Return [X, Y] of the center of cell containing provided text 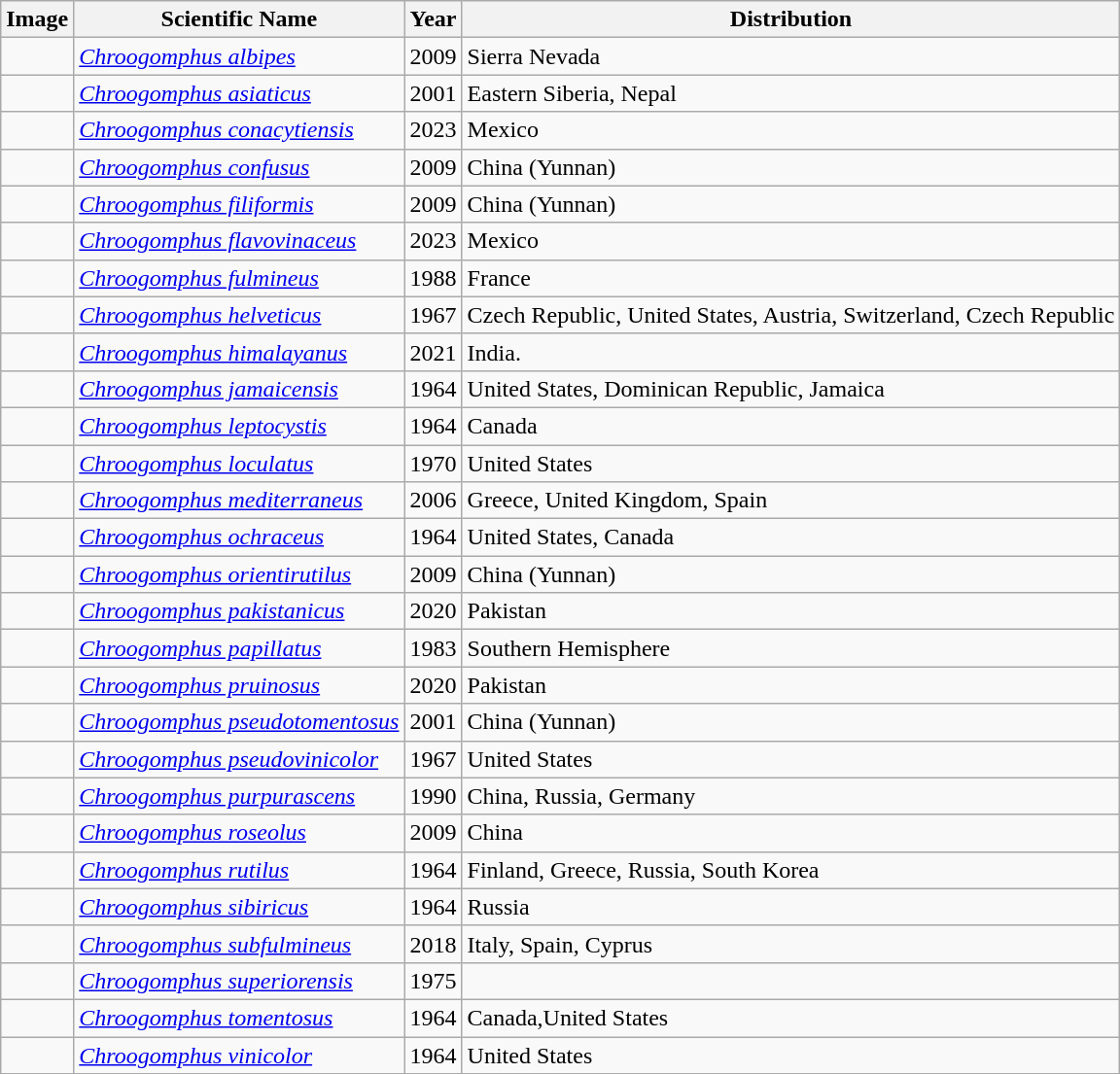
Chroogomphus rutilus [239, 870]
Chroogomphus papillatus [239, 648]
Greece, United Kingdom, Spain [791, 501]
1990 [434, 796]
India. [791, 352]
Scientific Name [239, 19]
Chroogomphus pruinosus [239, 685]
Canada,United States [791, 1018]
Czech Republic, United States, Austria, Switzerland, Czech Republic [791, 315]
Chroogomphus confusus [239, 167]
Chroogomphus pakistanicus [239, 611]
Southern Hemisphere [791, 648]
Chroogomphus albipes [239, 56]
United States, Canada [791, 537]
France [791, 278]
1988 [434, 278]
Chroogomphus flavovinaceus [239, 241]
Chroogomphus purpurascens [239, 796]
Chroogomphus ochraceus [239, 537]
Chroogomphus leptocystis [239, 426]
Chroogomphus helveticus [239, 315]
Russia [791, 907]
Chroogomphus subfulmineus [239, 944]
Chroogomphus roseolus [239, 833]
Chroogomphus himalayanus [239, 352]
Chroogomphus mediterraneus [239, 501]
1983 [434, 648]
2021 [434, 352]
Chroogomphus superiorensis [239, 981]
Sierra Nevada [791, 56]
1975 [434, 981]
Chroogomphus sibiricus [239, 907]
Chroogomphus conacytiensis [239, 130]
Italy, Spain, Cyprus [791, 944]
Chroogomphus fulmineus [239, 278]
China [791, 833]
China, Russia, Germany [791, 796]
Eastern Siberia, Nepal [791, 93]
Image [37, 19]
Distribution [791, 19]
Canada [791, 426]
Chroogomphus orientirutilus [239, 574]
Chroogomphus pseudotomentosus [239, 722]
Year [434, 19]
Chroogomphus vinicolor [239, 1055]
United States, Dominican Republic, Jamaica [791, 389]
Chroogomphus jamaicensis [239, 389]
Chroogomphus filiformis [239, 204]
2018 [434, 944]
Chroogomphus loculatus [239, 464]
1970 [434, 464]
Chroogomphus asiaticus [239, 93]
Finland, Greece, Russia, South Korea [791, 870]
2006 [434, 501]
Chroogomphus pseudovinicolor [239, 759]
Chroogomphus tomentosus [239, 1018]
